Detect which cell encompasses the target text, then output its [x, y] center coordinate. 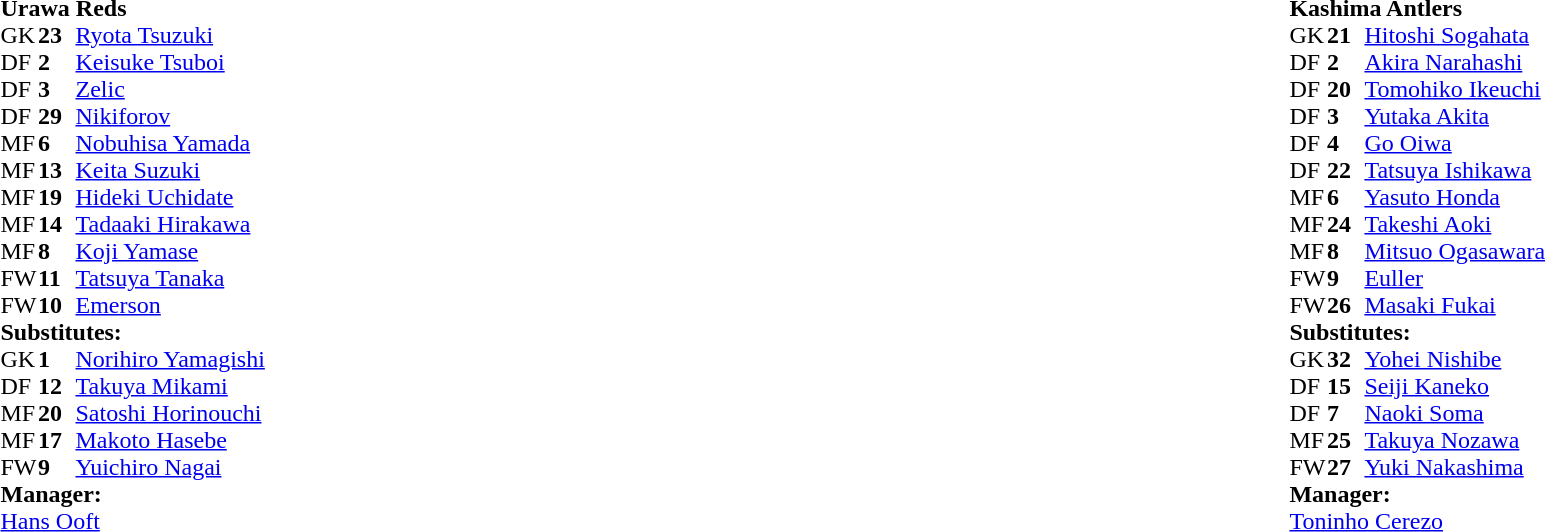
Tadaaki Hirakawa [170, 224]
Hideki Uchidate [170, 198]
15 [1346, 386]
Seiji Kaneko [1454, 386]
Norihiro Yamagishi [170, 360]
11 [57, 278]
17 [57, 440]
Akira Narahashi [1454, 62]
21 [1346, 36]
Takuya Nozawa [1454, 440]
27 [1346, 468]
22 [1346, 170]
13 [57, 170]
Emerson [170, 306]
29 [57, 116]
Keisuke Tsuboi [170, 62]
Hitoshi Sogahata [1454, 36]
Naoki Soma [1454, 414]
19 [57, 198]
Takeshi Aoki [1454, 224]
Mitsuo Ogasawara [1454, 252]
23 [57, 36]
Yuichiro Nagai [170, 468]
24 [1346, 224]
Tomohiko Ikeuchi [1454, 90]
10 [57, 306]
Go Oiwa [1454, 144]
12 [57, 386]
32 [1346, 360]
1 [57, 360]
Satoshi Horinouchi [170, 414]
Makoto Hasebe [170, 440]
7 [1346, 414]
Takuya Mikami [170, 386]
Masaki Fukai [1454, 306]
26 [1346, 306]
Yohei Nishibe [1454, 360]
Ryota Tsuzuki [170, 36]
Yutaka Akita [1454, 116]
Keita Suzuki [170, 170]
Yasuto Honda [1454, 198]
Tatsuya Ishikawa [1454, 170]
14 [57, 224]
Zelic [170, 90]
25 [1346, 440]
Euller [1454, 278]
Yuki Nakashima [1454, 468]
4 [1346, 144]
Nikiforov [170, 116]
Koji Yamase [170, 252]
Nobuhisa Yamada [170, 144]
Tatsuya Tanaka [170, 278]
